Output the [x, y] coordinate of the center of the cell containing the given text.  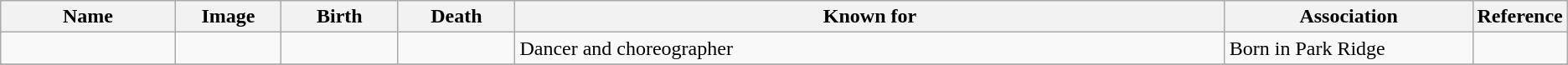
Death [456, 17]
Known for [869, 17]
Image [228, 17]
Dancer and choreographer [869, 48]
Reference [1519, 17]
Association [1349, 17]
Name [88, 17]
Birth [340, 17]
Born in Park Ridge [1349, 48]
